Return [x, y] of the center of cell containing provided text 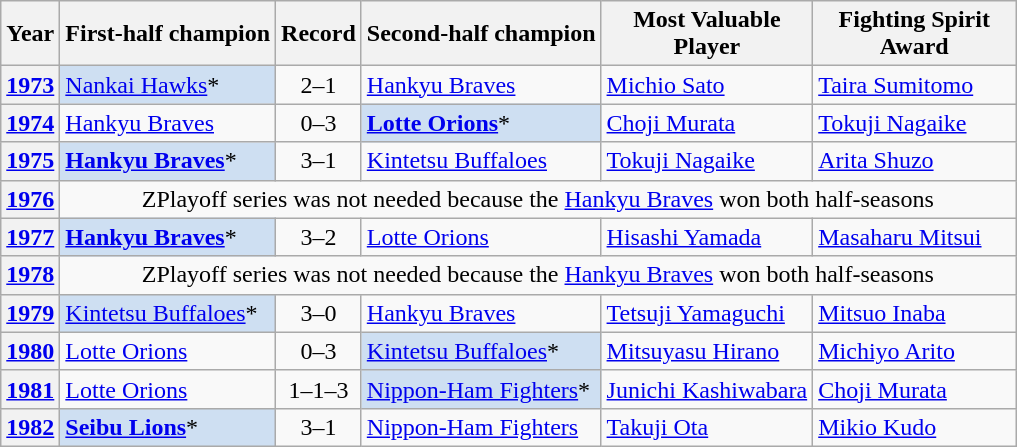
1975 [30, 161]
Michiyo Arito [914, 351]
1973 [30, 85]
3–0 [319, 313]
1977 [30, 237]
1981 [30, 389]
Mitsuo Inaba [914, 313]
Junichi Kashiwabara [707, 389]
Michio Sato [707, 85]
Nankai Hawks* [168, 85]
3–2 [319, 237]
1976 [30, 199]
Nippon-Ham Fighters [481, 427]
Fighting Spirit Award [914, 34]
Year [30, 34]
First-half champion [168, 34]
Nippon-Ham Fighters* [481, 389]
Seibu Lions* [168, 427]
1979 [30, 313]
1978 [30, 275]
Tetsuji Yamaguchi [707, 313]
Takuji Ota [707, 427]
Second-half champion [481, 34]
Kintetsu Buffaloes [481, 161]
1980 [30, 351]
1982 [30, 427]
1974 [30, 123]
Arita Shuzo [914, 161]
Mikio Kudo [914, 427]
Lotte Orions* [481, 123]
Most Valuable Player [707, 34]
Taira Sumitomo [914, 85]
1–1–3 [319, 389]
2–1 [319, 85]
Masaharu Mitsui [914, 237]
Record [319, 34]
Hisashi Yamada [707, 237]
Mitsuyasu Hirano [707, 351]
